For the text-containing cell, return its midpoint in (x, y) coordinate format. 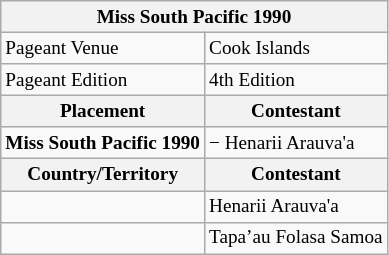
Pageant Edition (103, 80)
Country/Territory (103, 175)
Henarii Arauva'a (296, 206)
4th Edition (296, 80)
− Henarii Arauva'a (296, 143)
Tapa’au Folasa Samoa (296, 238)
Placement (103, 111)
Pageant Venue (103, 48)
Cook Islands (296, 48)
